Identify which cell holds the provided text, then report its (x, y) central coordinate. 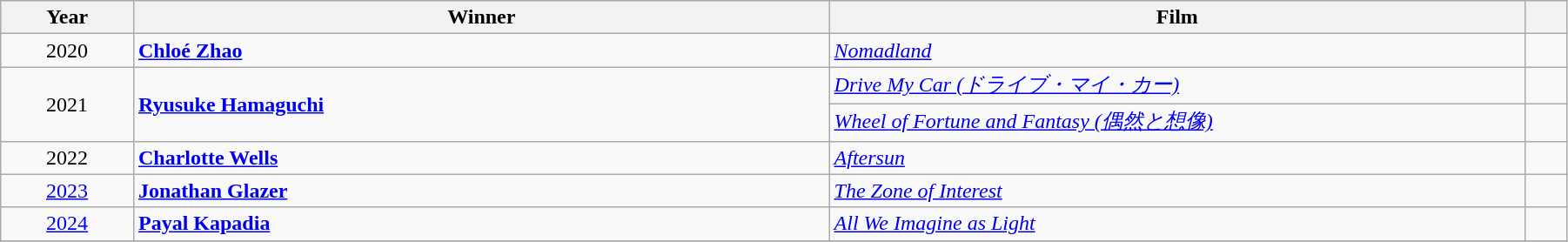
The Zone of Interest (1177, 191)
2023 (68, 191)
2020 (68, 50)
2024 (68, 224)
Nomadland (1177, 50)
Charlotte Wells (481, 158)
2021 (68, 104)
Film (1177, 17)
All We Imagine as Light (1177, 224)
Winner (481, 17)
Jonathan Glazer (481, 191)
Aftersun (1177, 158)
Wheel of Fortune and Fantasy (偶然と想像) (1177, 122)
Chloé Zhao (481, 50)
2022 (68, 158)
Year (68, 17)
Drive My Car (ドライブ・マイ・カー) (1177, 85)
Ryusuke Hamaguchi (481, 104)
Payal Kapadia (481, 224)
